Return the (X, Y) coordinate for the center point of the cell that contains the specified text.  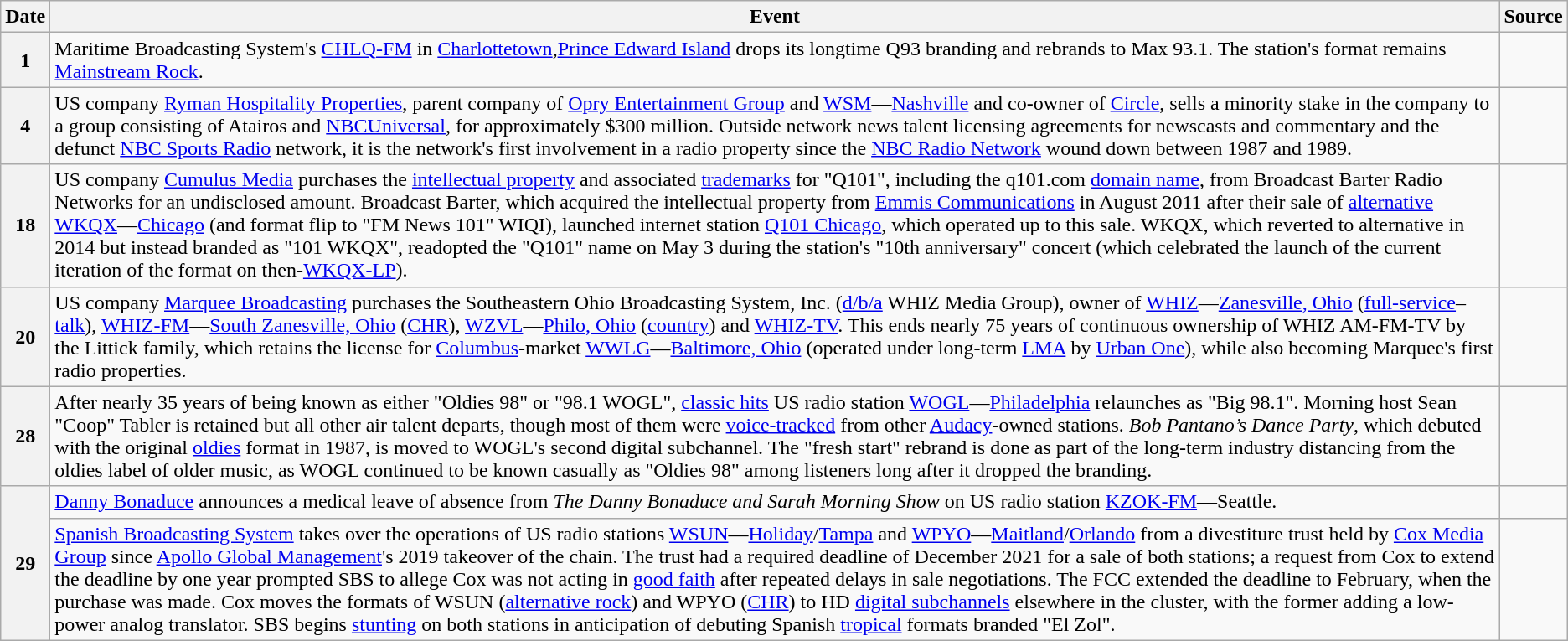
18 (25, 225)
Source (1533, 17)
1 (25, 60)
Date (25, 17)
29 (25, 563)
Event (775, 17)
20 (25, 337)
Danny Bonaduce announces a medical leave of absence from The Danny Bonaduce and Sarah Morning Show on US radio station KZOK-FM—Seattle. (775, 502)
28 (25, 436)
4 (25, 126)
